Locate the cell with the specified text and output its (x, y) center coordinate. 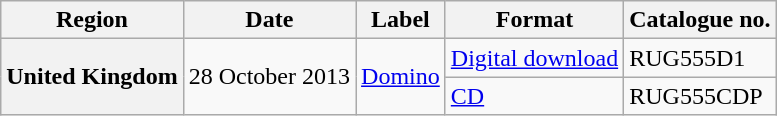
CD (534, 96)
Date (269, 20)
RUG555CDP (700, 96)
Domino (401, 77)
Digital download (534, 58)
Catalogue no. (700, 20)
RUG555D1 (700, 58)
Label (401, 20)
Region (92, 20)
United Kingdom (92, 77)
Format (534, 20)
28 October 2013 (269, 77)
